Locate the cell with the specified text and output its (x, y) center coordinate. 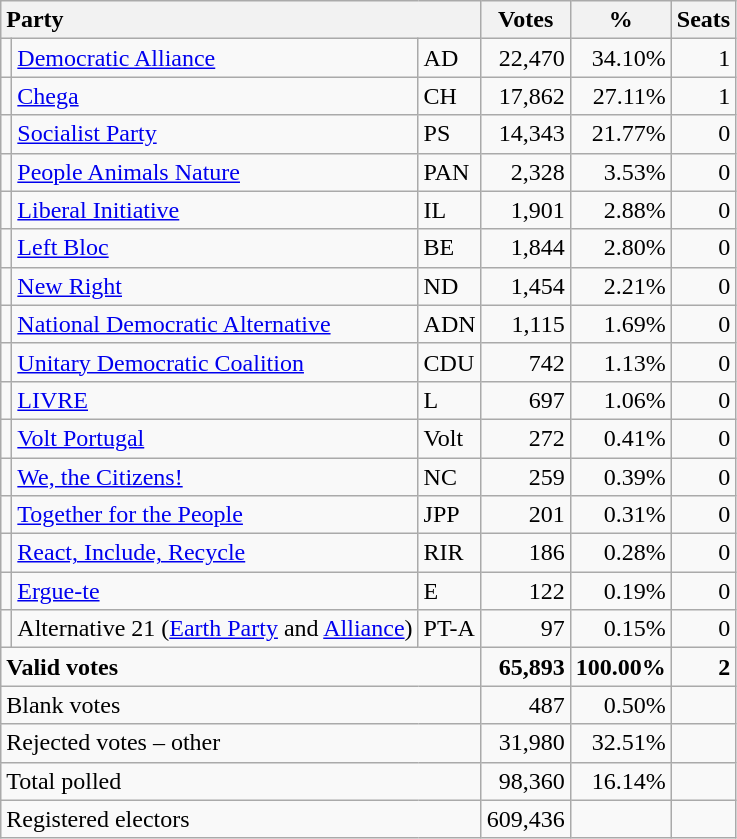
2.21% (620, 286)
National Democratic Alternative (215, 324)
0.28% (620, 553)
0.19% (620, 591)
CDU (450, 362)
31,980 (526, 743)
97 (526, 629)
100.00% (620, 667)
PS (450, 134)
1,901 (526, 210)
697 (526, 400)
Valid votes (241, 667)
272 (526, 438)
609,436 (526, 819)
1.13% (620, 362)
0.50% (620, 705)
We, the Citizens! (215, 477)
E (450, 591)
1,115 (526, 324)
487 (526, 705)
Seats (703, 20)
32.51% (620, 743)
1.06% (620, 400)
AD (450, 58)
Rejected votes – other (241, 743)
122 (526, 591)
Unitary Democratic Coalition (215, 362)
17,862 (526, 96)
ADN (450, 324)
Chega (215, 96)
186 (526, 553)
Socialist Party (215, 134)
Total polled (241, 781)
RIR (450, 553)
27.11% (620, 96)
Blank votes (241, 705)
742 (526, 362)
3.53% (620, 172)
22,470 (526, 58)
Volt Portugal (215, 438)
98,360 (526, 781)
LIVRE (215, 400)
PT-A (450, 629)
16.14% (620, 781)
2,328 (526, 172)
% (620, 20)
Party (241, 20)
New Right (215, 286)
Votes (526, 20)
0.15% (620, 629)
1,844 (526, 248)
CH (450, 96)
34.10% (620, 58)
React, Include, Recycle (215, 553)
Together for the People (215, 515)
JPP (450, 515)
Registered electors (241, 819)
People Animals Nature (215, 172)
1,454 (526, 286)
Volt (450, 438)
IL (450, 210)
65,893 (526, 667)
2.88% (620, 210)
0.39% (620, 477)
PAN (450, 172)
1.69% (620, 324)
Alternative 21 (Earth Party and Alliance) (215, 629)
2 (703, 667)
0.31% (620, 515)
14,343 (526, 134)
259 (526, 477)
201 (526, 515)
21.77% (620, 134)
Left Bloc (215, 248)
NC (450, 477)
ND (450, 286)
0.41% (620, 438)
Ergue-te (215, 591)
Liberal Initiative (215, 210)
Democratic Alliance (215, 58)
BE (450, 248)
L (450, 400)
2.80% (620, 248)
